Capture the cell that displays the provided text and extract its [X, Y] central coordinate. 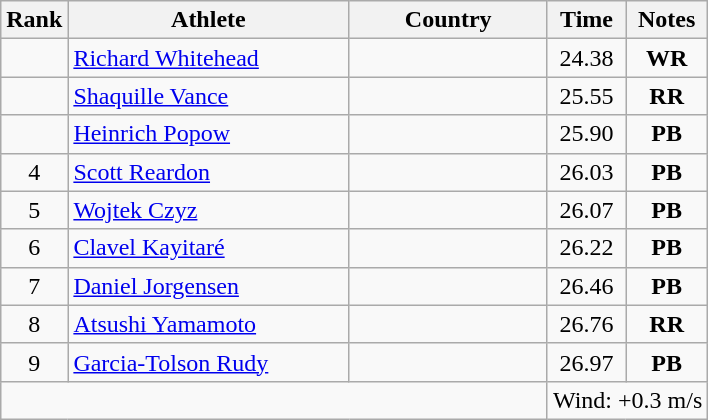
6 [34, 248]
Country [448, 20]
Atsushi Yamamoto [208, 324]
8 [34, 324]
25.90 [586, 134]
24.38 [586, 58]
Shaquille Vance [208, 96]
Rank [34, 20]
Time [586, 20]
26.22 [586, 248]
4 [34, 172]
Wind: +0.3 m/s [627, 400]
Daniel Jorgensen [208, 286]
26.46 [586, 286]
Garcia-Tolson Rudy [208, 362]
Wojtek Czyz [208, 210]
Athlete [208, 20]
7 [34, 286]
Richard Whitehead [208, 58]
Scott Reardon [208, 172]
5 [34, 210]
Heinrich Popow [208, 134]
Clavel Kayitaré [208, 248]
26.76 [586, 324]
WR [667, 58]
26.03 [586, 172]
26.97 [586, 362]
Notes [667, 20]
9 [34, 362]
25.55 [586, 96]
26.07 [586, 210]
